Determine the (X, Y) coordinate at the center of the cell enclosing the given text.  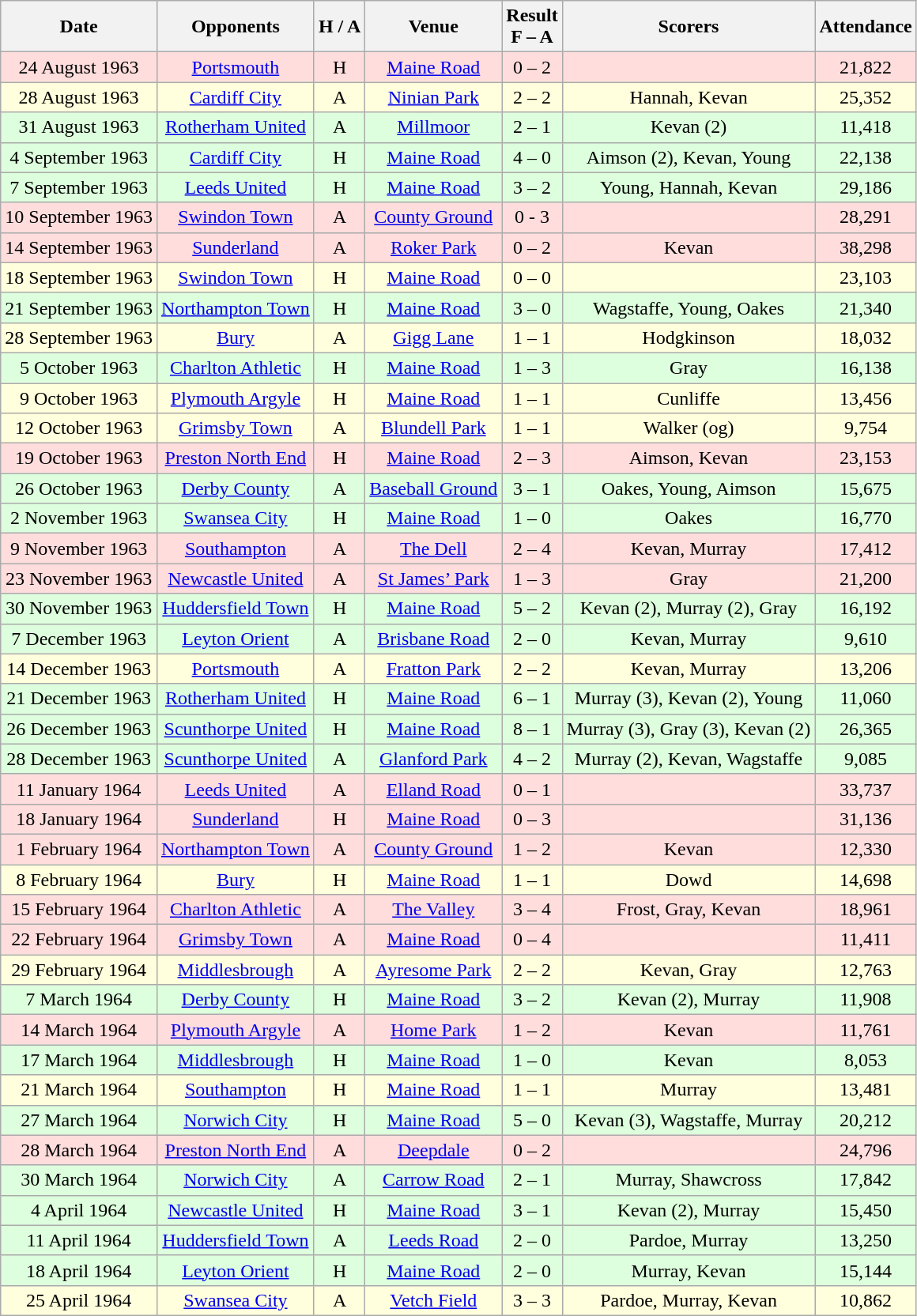
9 October 1963 (79, 398)
16,138 (866, 368)
Walker (og) (689, 428)
0 – 1 (532, 789)
Blundell Park (433, 428)
11 April 1964 (79, 1240)
Murray (3), Kevan (2), Young (689, 699)
29 February 1964 (79, 970)
Hodgkinson (689, 337)
3 – 0 (532, 307)
7 September 1963 (79, 187)
14 September 1963 (79, 247)
ResultF – A (532, 27)
30 March 1964 (79, 1180)
19 October 1963 (79, 458)
9,610 (866, 639)
31 August 1963 (79, 127)
5 October 1963 (79, 368)
Oakes (689, 518)
Carrow Road (433, 1180)
Millmoor (433, 127)
4 – 2 (532, 759)
28 September 1963 (79, 337)
21,822 (866, 67)
Pardoe, Murray (689, 1240)
15,675 (866, 488)
Murray, Kevan (689, 1270)
12 October 1963 (79, 428)
11 January 1964 (79, 789)
12,330 (866, 849)
26 December 1963 (79, 729)
1 February 1964 (79, 849)
28 March 1964 (79, 1150)
31,136 (866, 819)
3 – 3 (532, 1300)
Deepdale (433, 1150)
4 September 1963 (79, 157)
17 March 1964 (79, 1060)
Aimson, Kevan (689, 458)
Hannah, Kevan (689, 97)
4 – 0 (532, 157)
8 – 1 (532, 729)
0 - 3 (532, 217)
Young, Hannah, Kevan (689, 187)
Ayresome Park (433, 970)
Home Park (433, 1030)
Opponents (236, 27)
Pardoe, Murray, Kevan (689, 1300)
0 – 0 (532, 277)
0 – 4 (532, 940)
23,153 (866, 458)
20,212 (866, 1120)
15 February 1964 (79, 910)
8 February 1964 (79, 880)
2 – 3 (532, 458)
13,250 (866, 1240)
Oakes, Young, Aimson (689, 488)
11,418 (866, 127)
15,144 (866, 1270)
21,200 (866, 579)
Gigg Lane (433, 337)
28 August 1963 (79, 97)
Scorers (689, 27)
Aimson (2), Kevan, Young (689, 157)
Brisbane Road (433, 639)
38,298 (866, 247)
5 – 0 (532, 1120)
11,411 (866, 940)
28,291 (866, 217)
12,763 (866, 970)
15,450 (866, 1210)
26 October 1963 (79, 488)
13,206 (866, 669)
10,862 (866, 1300)
5 – 2 (532, 609)
St James’ Park (433, 579)
9,754 (866, 428)
17,412 (866, 549)
9,085 (866, 759)
24,796 (866, 1150)
29,186 (866, 187)
16,192 (866, 609)
21 December 1963 (79, 699)
H / A (339, 27)
30 November 1963 (79, 609)
18 January 1964 (79, 819)
24 August 1963 (79, 67)
Ninian Park (433, 97)
Dowd (689, 880)
7 December 1963 (79, 639)
11,060 (866, 699)
28 December 1963 (79, 759)
14 December 1963 (79, 669)
Kevan (2) (689, 127)
10 September 1963 (79, 217)
2 – 4 (532, 549)
22 February 1964 (79, 940)
Kevan, Gray (689, 970)
Wagstaffe, Young, Oakes (689, 307)
Murray, Shawcross (689, 1180)
Venue (433, 27)
17,842 (866, 1180)
11,761 (866, 1030)
Attendance (866, 27)
7 March 1964 (79, 1000)
0 – 3 (532, 819)
6 – 1 (532, 699)
23 November 1963 (79, 579)
18,032 (866, 337)
Date (79, 27)
Frost, Gray, Kevan (689, 910)
16,770 (866, 518)
23,103 (866, 277)
Murray (3), Gray (3), Kevan (2) (689, 729)
9 November 1963 (79, 549)
21 March 1964 (79, 1090)
14,698 (866, 880)
Elland Road (433, 789)
Vetch Field (433, 1300)
8,053 (866, 1060)
21,340 (866, 307)
14 March 1964 (79, 1030)
26,365 (866, 729)
Kevan (2), Murray (2), Gray (689, 609)
33,737 (866, 789)
Kevan (3), Wagstaffe, Murray (689, 1120)
Leeds Road (433, 1240)
18 September 1963 (79, 277)
Murray (2), Kevan, Wagstaffe (689, 759)
25 April 1964 (79, 1300)
11,908 (866, 1000)
13,456 (866, 398)
Murray (689, 1090)
18 April 1964 (79, 1270)
18,961 (866, 910)
Roker Park (433, 247)
2 November 1963 (79, 518)
Baseball Ground (433, 488)
Cunliffe (689, 398)
13,481 (866, 1090)
Fratton Park (433, 669)
22,138 (866, 157)
The Valley (433, 910)
27 March 1964 (79, 1120)
25,352 (866, 97)
21 September 1963 (79, 307)
Glanford Park (433, 759)
3 – 4 (532, 910)
The Dell (433, 549)
4 April 1964 (79, 1210)
